Find where the given text appears and provide that cell's center as [X, Y] coordinate. 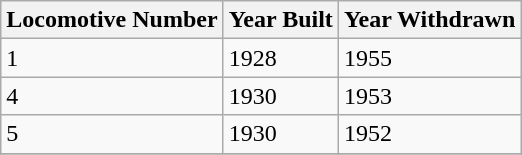
1953 [429, 96]
1955 [429, 58]
Year Built [280, 20]
1928 [280, 58]
1 [112, 58]
5 [112, 134]
Locomotive Number [112, 20]
4 [112, 96]
1952 [429, 134]
Year Withdrawn [429, 20]
